For the text-containing cell, return its midpoint in (X, Y) coordinate format. 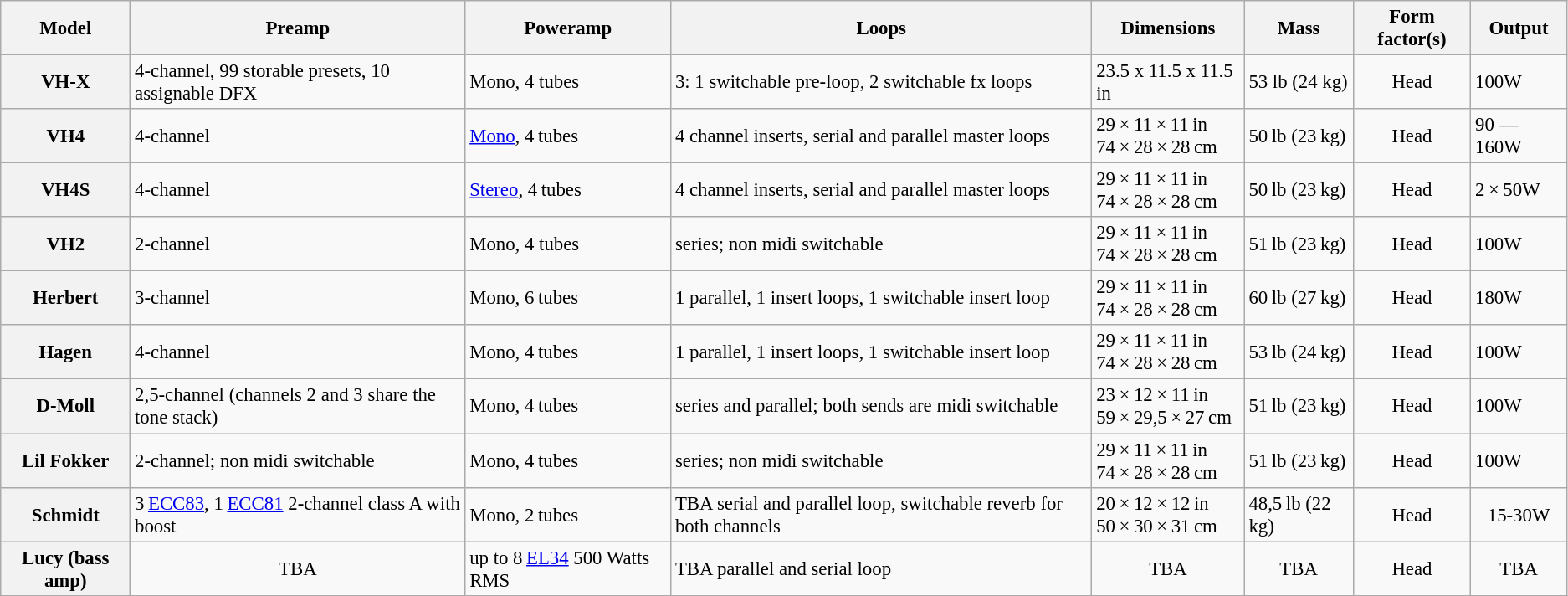
Stereo, 4 tubes (568, 191)
60 lb (27 kg) (1299, 298)
up to 8 EL34 500 Watts RMS (568, 569)
2 × 50W (1519, 191)
Dimensions (1168, 28)
Mono, 2 tubes (568, 514)
Schmidt (65, 514)
D-Moll (65, 407)
series and parallel; both sends are midi switchable (882, 407)
VH-X (65, 82)
Herbert (65, 298)
20 × 12 × 12 in50 × 30 × 31 cm (1168, 514)
2,5-channel (channels 2 and 3 share the tone stack) (298, 407)
48,5 lb (22 kg) (1299, 514)
90 — 160W (1519, 136)
VH2 (65, 244)
3 ECC83, 1 ECC81 2-channel class A with boost (298, 514)
VH4S (65, 191)
Form factor(s) (1412, 28)
2-channel (298, 244)
TBA serial and parallel loop, switchable reverb for both channels (882, 514)
3: 1 switchable pre-loop, 2 switchable fx loops (882, 82)
VH4 (65, 136)
Poweramp (568, 28)
Lil Fokker (65, 460)
23 × 12 × 11 in59 × 29,5 × 27 cm (1168, 407)
15-30W (1519, 514)
Mono, 6 tubes (568, 298)
Hagen (65, 352)
2-channel; non midi switchable (298, 460)
3-channel (298, 298)
Loops (882, 28)
Preamp (298, 28)
Output (1519, 28)
Lucy (bass amp) (65, 569)
180W (1519, 298)
TBA parallel and serial loop (882, 569)
Model (65, 28)
23.5 x 11.5 x 11.5 in (1168, 82)
4-channel, 99 storable presets, 10 assignable DFX (298, 82)
Mass (1299, 28)
